Detect which cell encompasses the target text, then output its (x, y) center coordinate. 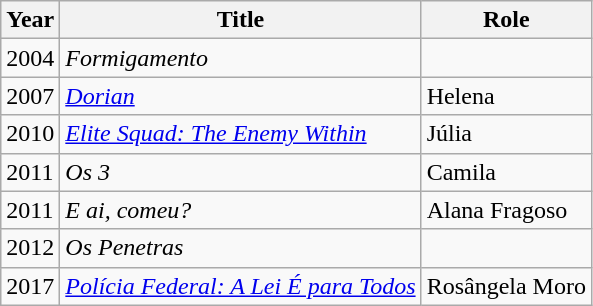
2012 (30, 248)
Role (506, 20)
Helena (506, 96)
2010 (30, 134)
Formigamento (240, 58)
Elite Squad: The Enemy Within (240, 134)
Title (240, 20)
Polícia Federal: A Lei É para Todos (240, 286)
Os 3 (240, 172)
Rosângela Moro (506, 286)
Year (30, 20)
Alana Fragoso (506, 210)
Dorian (240, 96)
E ai, comeu? (240, 210)
Júlia (506, 134)
Camila (506, 172)
2004 (30, 58)
Os Penetras (240, 248)
2017 (30, 286)
2007 (30, 96)
